Capture the cell that displays the provided text and extract its (x, y) central coordinate. 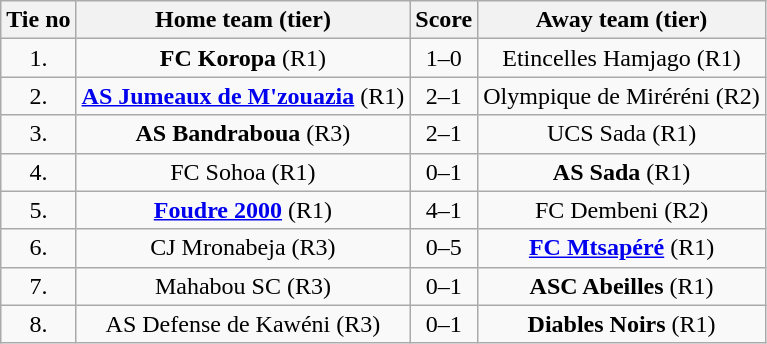
CJ Mronabeja (R3) (243, 248)
0–5 (444, 248)
AS Defense de Kawéni (R3) (243, 324)
6. (38, 248)
5. (38, 210)
FC Dembeni (R2) (622, 210)
Tie no (38, 20)
Foudre 2000 (R1) (243, 210)
Olympique de Miréréni (R2) (622, 96)
FC Sohoa (R1) (243, 172)
1–0 (444, 58)
4–1 (444, 210)
Score (444, 20)
FC Mtsapéré (R1) (622, 248)
8. (38, 324)
Etincelles Hamjago (R1) (622, 58)
FC Koropa (R1) (243, 58)
Diables Noirs (R1) (622, 324)
1. (38, 58)
AS Sada (R1) (622, 172)
Home team (tier) (243, 20)
ASC Abeilles (R1) (622, 286)
AS Bandraboua (R3) (243, 134)
UCS Sada (R1) (622, 134)
AS Jumeaux de M'zouazia (R1) (243, 96)
Away team (tier) (622, 20)
2. (38, 96)
7. (38, 286)
4. (38, 172)
Mahabou SC (R3) (243, 286)
3. (38, 134)
